Capture the cell that displays the provided text and extract its (x, y) central coordinate. 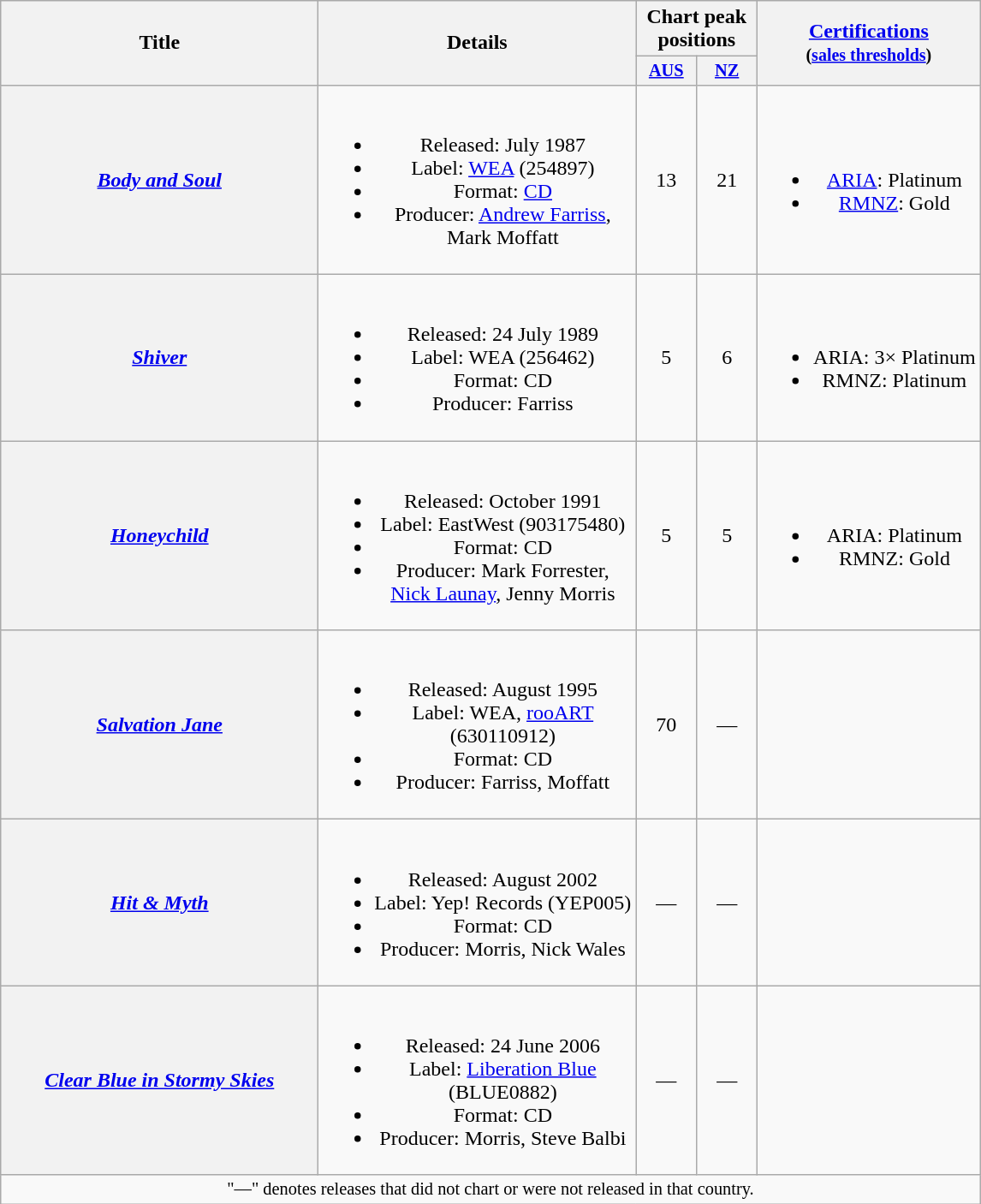
Clear Blue in Stormy Skies (159, 1081)
6 (728, 358)
Hit & Myth (159, 903)
Released: July 1987Label: WEA (254897)Format: CDProducer: Andrew Farriss, Mark Moffatt (478, 180)
"—" denotes releases that did not chart or were not released in that country. (490, 1189)
Details (478, 43)
Released: August 1995Label: WEA, rooART (630110912)Format: CDProducer: Farriss, Moffatt (478, 724)
Title (159, 43)
Honeychild (159, 536)
21 (728, 180)
Certifications(sales thresholds) (870, 43)
Salvation Jane (159, 724)
ARIA: 3× PlatinumRMNZ: Platinum (870, 358)
Released: October 1991Label: EastWest (903175480)Format: CDProducer: Mark Forrester, Nick Launay, Jenny Morris (478, 536)
13 (666, 180)
Released: 24 June 2006Label: Liberation Blue (BLUE0882)Format: CDProducer: Morris, Steve Balbi (478, 1081)
Chart peak positions (697, 29)
Released: August 2002Label: Yep! Records (YEP005)Format: CDProducer: Morris, Nick Wales (478, 903)
Released: 24 July 1989Label: WEA (256462)Format: CDProducer: Farriss (478, 358)
AUS (666, 71)
Shiver (159, 358)
70 (666, 724)
NZ (728, 71)
Body and Soul (159, 180)
